Find where the given text appears and provide that cell's center as (X, Y) coordinate. 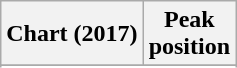
Peakposition (189, 34)
Chart (2017) (72, 34)
